Return the [X, Y] coordinate for the center point of the cell that contains the specified text.  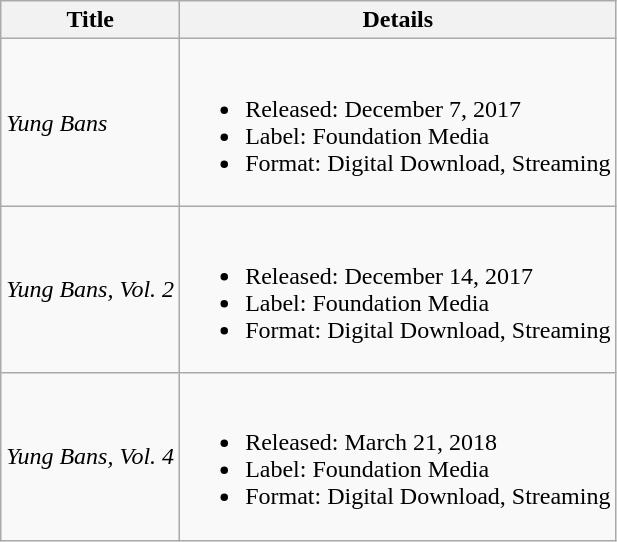
Title [90, 20]
Yung Bans [90, 122]
Yung Bans, Vol. 4 [90, 456]
Released: December 7, 2017Label: Foundation MediaFormat: Digital Download, Streaming [398, 122]
Released: March 21, 2018Label: Foundation MediaFormat: Digital Download, Streaming [398, 456]
Yung Bans, Vol. 2 [90, 290]
Released: December 14, 2017Label: Foundation MediaFormat: Digital Download, Streaming [398, 290]
Details [398, 20]
